Capture the cell that displays the provided text and extract its [X, Y] central coordinate. 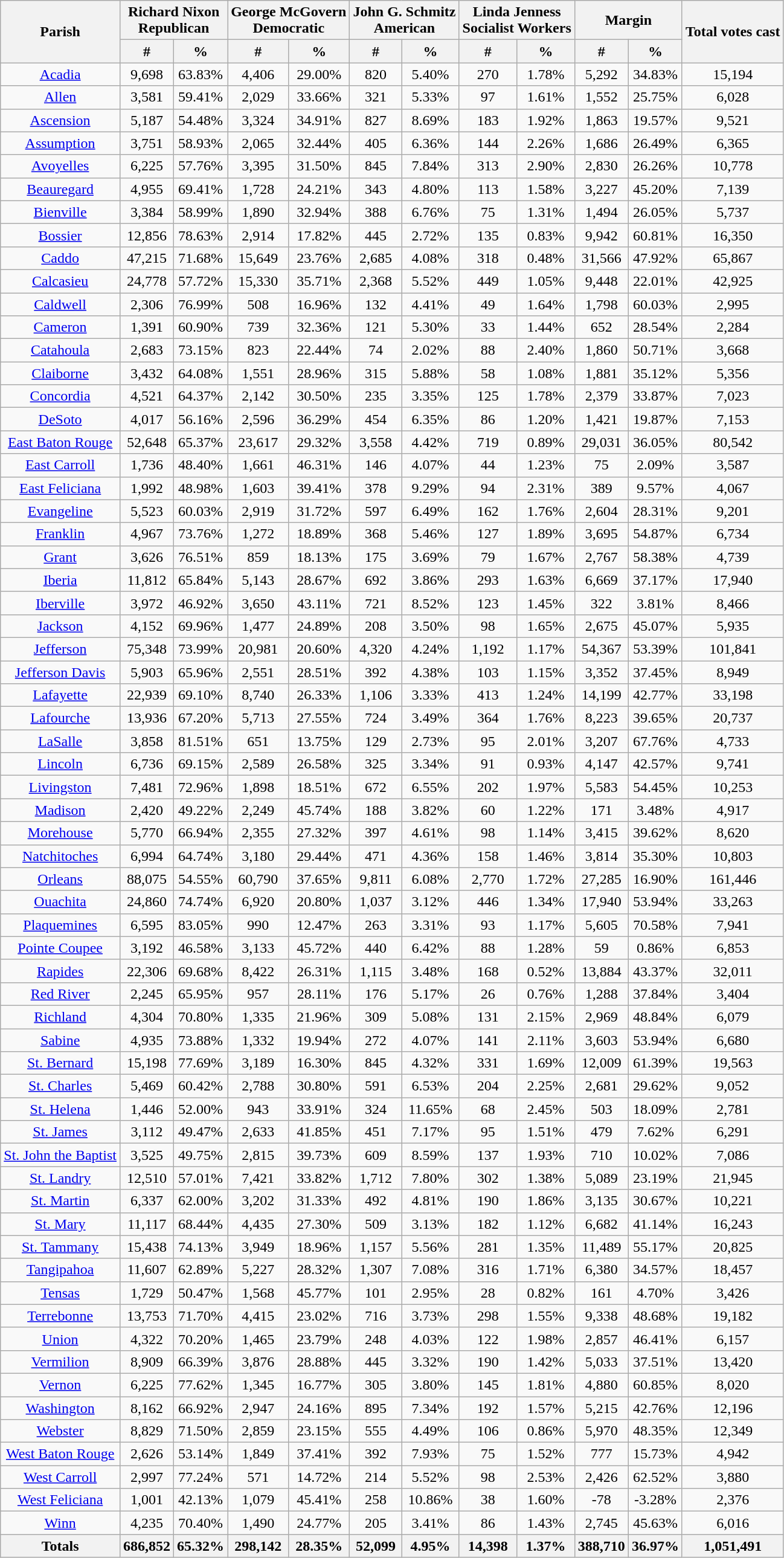
2,767 [602, 557]
192 [488, 1408]
3,876 [259, 1362]
24.89% [319, 626]
94 [488, 488]
1.52% [546, 1454]
3,587 [733, 465]
20,737 [733, 718]
1.34% [546, 902]
2.95% [430, 1293]
22.44% [319, 350]
1,079 [259, 1500]
188 [376, 810]
4,917 [733, 810]
2,745 [602, 1523]
2.72% [430, 235]
4,017 [146, 419]
76.51% [201, 557]
Jefferson Davis [60, 672]
65.95% [201, 994]
6,079 [733, 1017]
3.35% [430, 396]
9,741 [733, 764]
23.02% [319, 1316]
11,117 [146, 1224]
3,227 [602, 189]
0.82% [546, 1293]
21.96% [319, 1017]
St. Tammany [60, 1247]
39.73% [319, 1155]
331 [488, 1063]
158 [488, 856]
5,605 [602, 925]
45.63% [655, 1523]
Ouachita [60, 902]
2,781 [733, 1109]
3,135 [602, 1201]
19.94% [319, 1040]
3.73% [430, 1316]
9,698 [146, 74]
45.74% [319, 810]
686,852 [146, 1546]
28.51% [319, 672]
3,814 [602, 856]
5,469 [146, 1086]
67.20% [201, 718]
Livingston [60, 787]
19.87% [655, 419]
324 [376, 1109]
32.94% [319, 212]
440 [376, 948]
248 [376, 1339]
91 [488, 764]
137 [488, 1155]
2,306 [146, 304]
591 [376, 1086]
258 [376, 1500]
24.21% [319, 189]
4.81% [430, 1201]
71.68% [201, 258]
48.84% [655, 1017]
39.62% [655, 833]
Cameron [60, 327]
3.13% [430, 1224]
176 [376, 994]
34.91% [319, 120]
LaSalle [60, 741]
56.16% [201, 419]
8,829 [146, 1431]
5,292 [602, 74]
721 [376, 603]
33.82% [319, 1178]
Lafourche [60, 718]
60.90% [201, 327]
Madison [60, 810]
West Feliciana [60, 1500]
270 [488, 74]
19,182 [733, 1316]
Franklin [60, 534]
69.15% [201, 764]
2,997 [146, 1477]
42.13% [201, 1500]
Richard NixonRepublican [173, 21]
4.38% [430, 672]
45.72% [319, 948]
58.38% [655, 557]
127 [488, 534]
2,633 [259, 1132]
6,380 [602, 1270]
6,994 [146, 856]
Lincoln [60, 764]
3.33% [430, 695]
827 [376, 120]
19,563 [733, 1063]
1,465 [259, 1339]
3,626 [146, 557]
2,947 [259, 1408]
6.49% [430, 511]
27.32% [319, 833]
15,198 [146, 1063]
DeSoto [60, 419]
1.08% [546, 373]
183 [488, 120]
368 [376, 534]
15.73% [655, 1454]
75,348 [146, 649]
2.53% [546, 1477]
Sabine [60, 1040]
4.32% [430, 1063]
49.47% [201, 1132]
132 [376, 304]
4,739 [733, 557]
3,404 [733, 994]
10,221 [733, 1201]
70.20% [201, 1339]
Margin [628, 21]
2.25% [546, 1086]
93 [488, 925]
70.80% [201, 1017]
5.56% [430, 1247]
1.28% [546, 948]
1.67% [546, 557]
122 [488, 1339]
69.68% [201, 971]
6,157 [733, 1339]
Acadia [60, 74]
53.39% [655, 649]
2,995 [733, 304]
-3.28% [655, 1500]
1,446 [146, 1109]
2,914 [259, 235]
69.41% [201, 189]
21,945 [733, 1178]
4,967 [146, 534]
St. Charles [60, 1086]
451 [376, 1132]
Calcasieu [60, 281]
4,435 [259, 1224]
1.14% [546, 833]
1.22% [546, 810]
Caldwell [60, 304]
16.77% [319, 1385]
15,330 [259, 281]
2,426 [602, 1477]
Avoyelles [60, 166]
Lafayette [60, 695]
1,307 [376, 1270]
12,510 [146, 1178]
4,320 [376, 649]
405 [376, 143]
471 [376, 856]
Terrebonne [60, 1316]
5,903 [146, 672]
30.80% [319, 1086]
54,367 [602, 649]
2.45% [546, 1109]
1.89% [546, 534]
Iberia [60, 580]
7,139 [733, 189]
454 [376, 419]
5.33% [430, 97]
66.94% [201, 833]
32.36% [319, 327]
1.12% [546, 1224]
7,023 [733, 396]
11,607 [146, 1270]
64.74% [201, 856]
8,740 [259, 695]
2,245 [146, 994]
446 [488, 902]
5.46% [430, 534]
42.76% [655, 1408]
652 [602, 327]
3,751 [146, 143]
3,133 [259, 948]
Catahoula [60, 350]
45.41% [319, 1500]
3.12% [430, 902]
5,356 [733, 373]
11,489 [602, 1247]
46.31% [319, 465]
83.05% [201, 925]
5,970 [602, 1431]
2,029 [259, 97]
52,648 [146, 442]
2,770 [488, 879]
378 [376, 488]
1.60% [546, 1500]
49.22% [201, 810]
15,194 [733, 74]
16.96% [319, 304]
8,162 [146, 1408]
1,992 [146, 488]
3.80% [430, 1385]
Allen [60, 97]
28.88% [319, 1362]
4,322 [146, 1339]
2,969 [602, 1017]
2.40% [546, 350]
2.11% [546, 1040]
957 [259, 994]
46.92% [201, 603]
3,324 [259, 120]
1.97% [546, 787]
Jefferson [60, 649]
1.45% [546, 603]
13.75% [319, 741]
20.60% [319, 649]
3.32% [430, 1362]
23.19% [655, 1178]
East Baton Rouge [60, 442]
59.41% [201, 97]
3,695 [602, 534]
6,734 [733, 534]
Assumption [60, 143]
8.59% [430, 1155]
1,335 [259, 1017]
67.76% [655, 741]
1.43% [546, 1523]
18.13% [319, 557]
1,490 [259, 1523]
9.29% [430, 488]
6.76% [430, 212]
739 [259, 327]
Total votes cast [733, 31]
719 [488, 442]
60.42% [201, 1086]
35.30% [655, 856]
161 [602, 1293]
48.68% [655, 1316]
9.57% [655, 488]
18.96% [319, 1247]
25.75% [655, 97]
1,728 [259, 189]
9,942 [602, 235]
214 [376, 1477]
32.44% [319, 143]
57.01% [201, 1178]
1,272 [259, 534]
316 [488, 1270]
305 [376, 1385]
555 [376, 1431]
12,009 [602, 1063]
1.46% [546, 856]
3,432 [146, 373]
22.01% [655, 281]
3,192 [146, 948]
2,142 [259, 396]
2,685 [376, 258]
859 [259, 557]
14,398 [488, 1546]
298,142 [259, 1546]
St. Helena [60, 1109]
388,710 [602, 1546]
St. Mary [60, 1224]
3.31% [430, 925]
Bossier [60, 235]
1,898 [259, 787]
54.48% [201, 120]
13,884 [602, 971]
1.64% [546, 304]
1.20% [546, 419]
7.80% [430, 1178]
66.39% [201, 1362]
6,365 [733, 143]
Webster [60, 1431]
2,420 [146, 810]
2,376 [733, 1500]
46.41% [655, 1339]
Iberville [60, 603]
8,466 [733, 603]
4,935 [146, 1040]
6,669 [602, 580]
19.57% [655, 120]
Orleans [60, 879]
1.71% [546, 1270]
Pointe Coupee [60, 948]
29.62% [655, 1086]
4.80% [430, 189]
6,595 [146, 925]
24,778 [146, 281]
35.12% [655, 373]
65.96% [201, 672]
72.96% [201, 787]
65,867 [733, 258]
88,075 [146, 879]
71.50% [201, 1431]
16.30% [319, 1063]
41.85% [319, 1132]
4.49% [430, 1431]
2,379 [602, 396]
52,099 [376, 1546]
7.08% [430, 1270]
1.57% [546, 1408]
6,920 [259, 902]
48.98% [201, 488]
8,020 [733, 1385]
724 [376, 718]
44 [488, 465]
23.79% [319, 1339]
5,713 [259, 718]
John G. SchmitzAmerican [405, 21]
263 [376, 925]
3.34% [430, 764]
42.77% [655, 695]
Morehouse [60, 833]
George McGovernDemocratic [289, 21]
1,729 [146, 1293]
33,263 [733, 902]
Vernon [60, 1385]
74.74% [201, 902]
13,420 [733, 1362]
9,448 [602, 281]
37.84% [655, 994]
6,853 [733, 948]
571 [259, 1477]
10,253 [733, 787]
3,880 [733, 1477]
23.15% [319, 1431]
54.45% [655, 787]
0.52% [546, 971]
11.65% [430, 1109]
29.32% [319, 442]
37.41% [319, 1454]
47,215 [146, 258]
31.50% [319, 166]
175 [376, 557]
62.00% [201, 1201]
4.95% [430, 1546]
298 [488, 1316]
1.44% [546, 327]
48.35% [655, 1431]
26.49% [655, 143]
0.93% [546, 764]
1.98% [546, 1339]
28.54% [655, 327]
6,682 [602, 1224]
3.86% [430, 580]
14.72% [319, 1477]
2,681 [602, 1086]
6.35% [430, 419]
2.01% [546, 741]
34.83% [655, 74]
3,395 [259, 166]
61.39% [655, 1063]
Union [60, 1339]
2.26% [546, 143]
171 [602, 810]
27.30% [319, 1224]
777 [602, 1454]
6.55% [430, 787]
4,147 [602, 764]
5,935 [733, 626]
7,153 [733, 419]
77.69% [201, 1063]
5,523 [146, 511]
9,201 [733, 511]
26.26% [655, 166]
73.15% [201, 350]
74.13% [201, 1247]
3,202 [259, 1201]
12.47% [319, 925]
597 [376, 511]
15,438 [146, 1247]
823 [259, 350]
2,788 [259, 1086]
East Feliciana [60, 488]
43.11% [319, 603]
49.75% [201, 1155]
1.15% [546, 672]
Totals [60, 1546]
397 [376, 833]
57.72% [201, 281]
4,942 [733, 1454]
26.31% [319, 971]
18,457 [733, 1270]
1,686 [602, 143]
24.77% [319, 1523]
3,581 [146, 97]
28.67% [319, 580]
364 [488, 718]
2,355 [259, 833]
3.49% [430, 718]
29.00% [319, 74]
1.63% [546, 580]
141 [488, 1040]
3,972 [146, 603]
46.58% [201, 948]
Grant [60, 557]
12,196 [733, 1408]
65.84% [201, 580]
9,521 [733, 120]
37.65% [319, 879]
3.82% [430, 810]
31.72% [319, 511]
2,284 [733, 327]
1.05% [546, 281]
St. Martin [60, 1201]
28.96% [319, 373]
208 [376, 626]
3.41% [430, 1523]
5.40% [430, 74]
2,859 [259, 1431]
24,860 [146, 902]
16.90% [655, 879]
Washington [60, 1408]
1,288 [602, 994]
5.30% [430, 327]
672 [376, 787]
162 [488, 511]
1.61% [546, 97]
Linda JennessSocialist Workers [517, 21]
479 [602, 1132]
3.50% [430, 626]
29.44% [319, 856]
6.08% [430, 879]
492 [376, 1201]
4.70% [655, 1293]
202 [488, 787]
38 [488, 1500]
54.87% [655, 534]
0.76% [546, 994]
1.86% [546, 1201]
10.02% [655, 1155]
144 [488, 143]
2,857 [602, 1339]
69.96% [201, 626]
3,858 [146, 741]
28.11% [319, 994]
1.55% [546, 1316]
168 [488, 971]
70.40% [201, 1523]
Vermilion [60, 1362]
St. Bernard [60, 1063]
33.66% [319, 97]
Beauregard [60, 189]
4.61% [430, 833]
Winn [60, 1523]
389 [602, 488]
Richland [60, 1017]
36.97% [655, 1546]
2,815 [259, 1155]
1.37% [546, 1546]
14,199 [602, 695]
37.51% [655, 1362]
123 [488, 603]
26.05% [655, 212]
1.81% [546, 1385]
60 [488, 810]
1,192 [488, 649]
293 [488, 580]
2,683 [146, 350]
135 [488, 235]
272 [376, 1040]
7,481 [146, 787]
101,841 [733, 649]
343 [376, 189]
509 [376, 1224]
Jackson [60, 626]
27.55% [319, 718]
1,106 [376, 695]
3,558 [376, 442]
58 [488, 373]
1,860 [602, 350]
5,227 [259, 1270]
1.58% [546, 189]
33 [488, 327]
69.10% [201, 695]
22,939 [146, 695]
9,338 [602, 1316]
3,352 [602, 672]
2,368 [376, 281]
64.37% [201, 396]
47.92% [655, 258]
13,753 [146, 1316]
64.08% [201, 373]
18.09% [655, 1109]
413 [488, 695]
651 [259, 741]
97 [488, 97]
58.99% [201, 212]
692 [376, 580]
146 [376, 465]
10,803 [733, 856]
Caddo [60, 258]
1.65% [546, 626]
68 [488, 1109]
503 [602, 1109]
6.42% [430, 948]
3,426 [733, 1293]
2,675 [602, 626]
125 [488, 396]
145 [488, 1385]
820 [376, 74]
20.80% [319, 902]
71.70% [201, 1316]
45.77% [319, 1293]
St. John the Baptist [60, 1155]
24.16% [319, 1408]
80,542 [733, 442]
52.00% [201, 1109]
205 [376, 1523]
16,350 [733, 235]
2.90% [546, 166]
0.89% [546, 442]
Rapides [60, 971]
63.83% [201, 74]
302 [488, 1178]
60.85% [655, 1385]
37.45% [655, 672]
3,603 [602, 1040]
36.05% [655, 442]
2,830 [602, 166]
11,812 [146, 580]
68.44% [201, 1224]
54.55% [201, 879]
20,825 [733, 1247]
5,737 [733, 212]
1,332 [259, 1040]
1.93% [546, 1155]
65.37% [201, 442]
53.14% [201, 1454]
Parish [60, 31]
7.62% [655, 1132]
78.63% [201, 235]
6,016 [733, 1523]
42.57% [655, 764]
1,712 [376, 1178]
5.17% [430, 994]
4,955 [146, 189]
309 [376, 1017]
35.71% [319, 281]
5,770 [146, 833]
48.40% [201, 465]
7,421 [259, 1178]
5,215 [602, 1408]
Natchitoches [60, 856]
Concordia [60, 396]
1,849 [259, 1454]
28 [488, 1293]
101 [376, 1293]
8,620 [733, 833]
3,650 [259, 603]
Claiborne [60, 373]
8.52% [430, 603]
10,778 [733, 166]
33.91% [319, 1109]
322 [602, 603]
1,863 [602, 120]
73.99% [201, 649]
1.51% [546, 1132]
6,028 [733, 97]
18.89% [319, 534]
716 [376, 1316]
1,037 [376, 902]
1.35% [546, 1247]
77.62% [201, 1385]
449 [488, 281]
West Carroll [60, 1477]
2,919 [259, 511]
3.69% [430, 557]
8,223 [602, 718]
3,180 [259, 856]
Evangeline [60, 511]
895 [376, 1408]
73.76% [201, 534]
5,187 [146, 120]
12,349 [733, 1431]
8.69% [430, 120]
St. Landry [60, 1178]
8,909 [146, 1362]
49 [488, 304]
3,525 [146, 1155]
31.33% [319, 1201]
13,936 [146, 718]
2.15% [546, 1017]
3,189 [259, 1063]
1,345 [259, 1385]
5.88% [430, 373]
30.50% [319, 396]
23,617 [259, 442]
1.38% [546, 1178]
1,477 [259, 626]
315 [376, 373]
60,790 [259, 879]
1,798 [602, 304]
4.08% [430, 258]
15,649 [259, 258]
62.52% [655, 1477]
5,143 [259, 580]
St. James [60, 1132]
5.08% [430, 1017]
710 [602, 1155]
1,001 [146, 1500]
77.24% [201, 1477]
1,157 [376, 1247]
2.09% [655, 465]
161,446 [733, 879]
22,306 [146, 971]
3,949 [259, 1247]
990 [259, 925]
1,115 [376, 971]
325 [376, 764]
37.17% [655, 580]
1,661 [259, 465]
508 [259, 304]
388 [376, 212]
32,011 [733, 971]
66.92% [201, 1408]
2.02% [430, 350]
9,052 [733, 1086]
235 [376, 396]
4.41% [430, 304]
36.29% [319, 419]
20,981 [259, 649]
7.84% [430, 166]
45.07% [655, 626]
131 [488, 1017]
3,668 [733, 350]
West Baton Rouge [60, 1454]
28.32% [319, 1270]
3,384 [146, 212]
4,152 [146, 626]
39.65% [655, 718]
2,596 [259, 419]
2,589 [259, 764]
4.42% [430, 442]
58.93% [201, 143]
6,680 [733, 1040]
129 [376, 741]
4,235 [146, 1523]
42,925 [733, 281]
2,604 [602, 511]
33.87% [655, 396]
33,198 [733, 695]
3,415 [602, 833]
43.37% [655, 971]
1.92% [546, 120]
Tangipahoa [60, 1270]
1,568 [259, 1293]
1.42% [546, 1362]
28.31% [655, 511]
50.47% [201, 1293]
313 [488, 166]
Red River [60, 994]
0.83% [546, 235]
31,566 [602, 258]
1,051,491 [733, 1546]
12,856 [146, 235]
79 [488, 557]
4,406 [259, 74]
28.35% [319, 1546]
1.31% [546, 212]
10.86% [430, 1500]
18.51% [319, 787]
1,494 [602, 212]
55.17% [655, 1247]
1,552 [602, 97]
41.14% [655, 1224]
26 [488, 994]
3,207 [602, 741]
5,583 [602, 787]
2,065 [259, 143]
6.53% [430, 1086]
4,067 [733, 488]
76.99% [201, 304]
1,551 [259, 373]
7.17% [430, 1132]
4,880 [602, 1385]
281 [488, 1247]
East Carroll [60, 465]
2,551 [259, 672]
1.72% [546, 879]
60.81% [655, 235]
5,089 [602, 1178]
2,249 [259, 810]
6,291 [733, 1132]
81.51% [201, 741]
26.58% [319, 764]
8,422 [259, 971]
Plaquemines [60, 925]
74 [376, 350]
318 [488, 258]
7.34% [430, 1408]
73.88% [201, 1040]
5,033 [602, 1362]
4.24% [430, 649]
204 [488, 1086]
6,337 [146, 1201]
26.33% [319, 695]
62.89% [201, 1270]
Tensas [60, 1293]
103 [488, 672]
7,086 [733, 1155]
50.71% [655, 350]
1.24% [546, 695]
2.31% [546, 488]
29,031 [602, 442]
1.23% [546, 465]
30.67% [655, 1201]
34.57% [655, 1270]
1,603 [259, 488]
8,949 [733, 672]
17.82% [319, 235]
1,421 [602, 419]
106 [488, 1431]
6,736 [146, 764]
0.48% [546, 258]
2,626 [146, 1454]
65.32% [201, 1546]
2.73% [430, 741]
3.81% [655, 603]
4.03% [430, 1339]
4,415 [259, 1316]
182 [488, 1224]
39.41% [319, 488]
Ascension [60, 120]
45.20% [655, 189]
4,304 [146, 1017]
321 [376, 97]
121 [376, 327]
113 [488, 189]
1,881 [602, 373]
23.76% [319, 258]
1,890 [259, 212]
7.93% [430, 1454]
1,391 [146, 327]
7,941 [733, 925]
70.58% [655, 925]
Bienville [60, 212]
9,811 [376, 879]
609 [376, 1155]
-78 [602, 1500]
4,733 [733, 741]
27,285 [602, 879]
1,736 [146, 465]
3,112 [146, 1132]
16,243 [733, 1224]
59 [602, 948]
1.69% [546, 1063]
4,521 [146, 396]
6.36% [430, 143]
943 [259, 1109]
57.76% [201, 166]
4.36% [430, 856]
